Provide the [X, Y] coordinate of the cell's center where the given text is located.  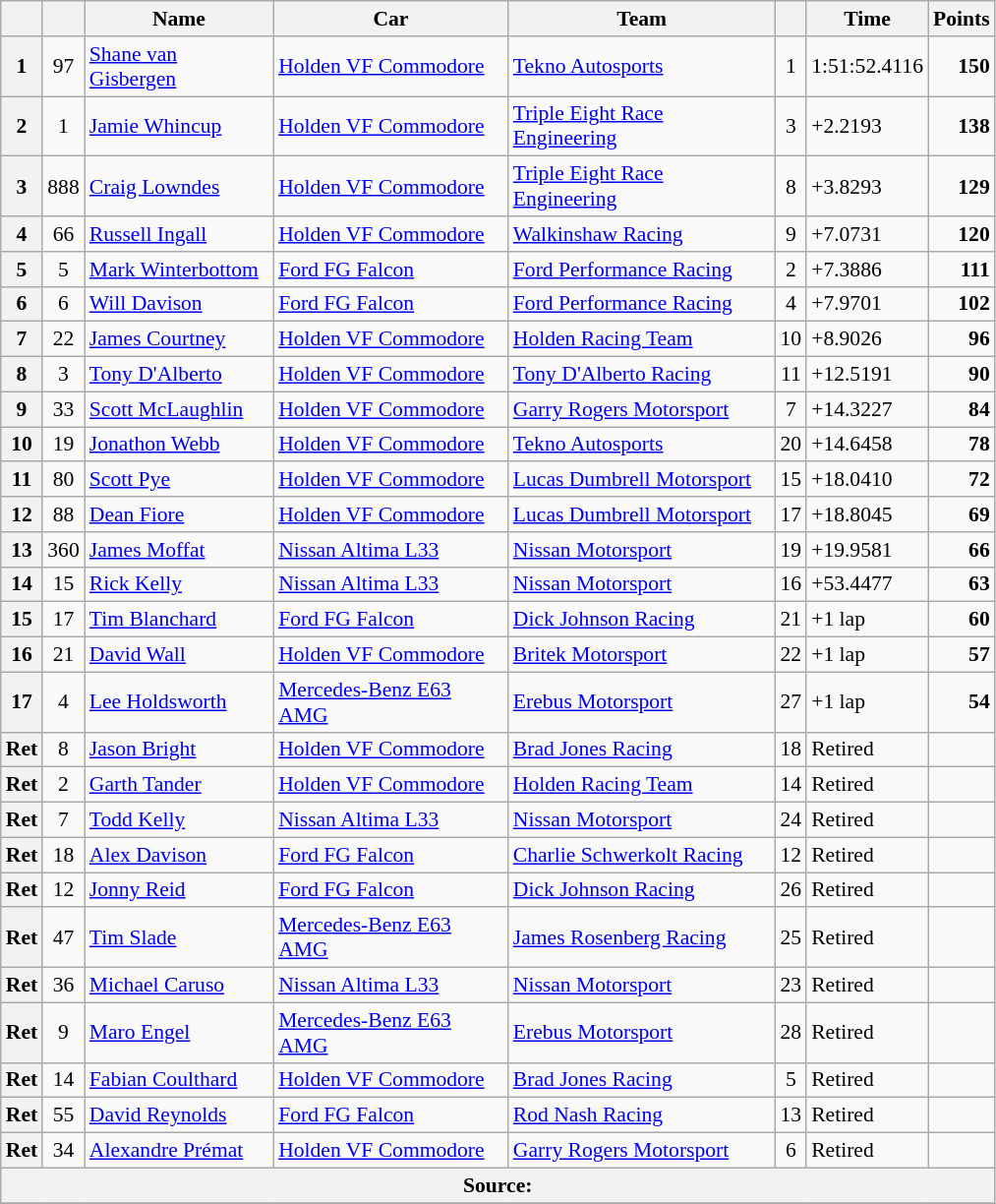
Tony D'Alberto Racing [642, 375]
Jamie Whincup [179, 126]
102 [962, 304]
55 [63, 1115]
Source: [498, 1185]
Alexandre Prémat [179, 1151]
20 [791, 445]
90 [962, 375]
Garth Tander [179, 785]
+7.9701 [867, 304]
+18.8045 [867, 514]
28 [791, 1033]
Jonny Reid [179, 890]
James Moffat [179, 550]
Shane van Gisbergen [179, 67]
Jason Bright [179, 750]
1:51:52.4116 [867, 67]
360 [63, 550]
34 [63, 1151]
63 [962, 584]
+7.3886 [867, 270]
150 [962, 67]
Jonathon Webb [179, 445]
120 [962, 234]
57 [962, 655]
54 [962, 702]
Britek Motorsport [642, 655]
+3.8293 [867, 187]
33 [63, 409]
James Rosenberg Racing [642, 938]
Team [642, 19]
47 [63, 938]
Michael Caruso [179, 986]
+12.5191 [867, 375]
+14.3227 [867, 409]
Lee Holdsworth [179, 702]
111 [962, 270]
Scott McLaughlin [179, 409]
84 [962, 409]
+18.0410 [867, 480]
888 [63, 187]
David Wall [179, 655]
36 [63, 986]
+14.6458 [867, 445]
Russell Ingall [179, 234]
Maro Engel [179, 1033]
26 [791, 890]
Time [867, 19]
Todd Kelly [179, 820]
Tim Slade [179, 938]
James Courtney [179, 339]
129 [962, 187]
Tony D'Alberto [179, 375]
72 [962, 480]
88 [63, 514]
Mark Winterbottom [179, 270]
60 [962, 620]
+2.2193 [867, 126]
Car [391, 19]
Alex Davison [179, 855]
138 [962, 126]
Points [962, 19]
+19.9581 [867, 550]
Name [179, 19]
Craig Lowndes [179, 187]
+7.0731 [867, 234]
23 [791, 986]
96 [962, 339]
80 [63, 480]
+8.9026 [867, 339]
Fabian Coulthard [179, 1080]
+53.4477 [867, 584]
Walkinshaw Racing [642, 234]
Charlie Schwerkolt Racing [642, 855]
97 [63, 67]
Rick Kelly [179, 584]
24 [791, 820]
Scott Pye [179, 480]
Tim Blanchard [179, 620]
78 [962, 445]
Rod Nash Racing [642, 1115]
25 [791, 938]
Will Davison [179, 304]
David Reynolds [179, 1115]
27 [791, 702]
Dean Fiore [179, 514]
69 [962, 514]
